Capture the cell that displays the provided text and extract its [X, Y] central coordinate. 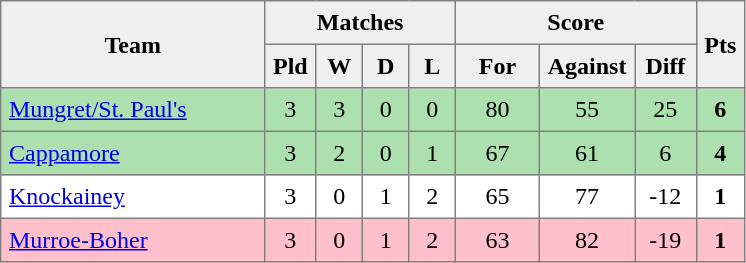
Cappamore [133, 153]
-12 [666, 197]
67 [497, 153]
D [385, 66]
Against [586, 66]
61 [586, 153]
Pld [290, 66]
Mungret/St. Paul's [133, 110]
Pts [720, 44]
For [497, 66]
63 [497, 240]
Knockainey [133, 197]
Diff [666, 66]
55 [586, 110]
80 [497, 110]
Matches [360, 23]
Score [576, 23]
77 [586, 197]
Murroe-Boher [133, 240]
82 [586, 240]
Team [133, 44]
-19 [666, 240]
65 [497, 197]
L [432, 66]
4 [720, 153]
25 [666, 110]
W [339, 66]
